For the text-containing cell, return its midpoint in [X, Y] coordinate format. 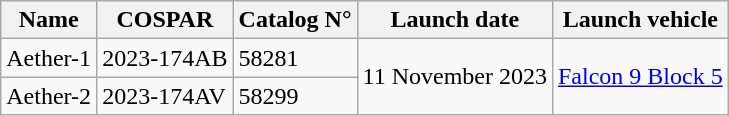
2023-174AV [165, 96]
Name [49, 20]
58299 [295, 96]
Aether-2 [49, 96]
58281 [295, 58]
Falcon 9 Block 5 [640, 77]
Launch vehicle [640, 20]
Catalog N° [295, 20]
11 November 2023 [454, 77]
Aether-1 [49, 58]
Launch date [454, 20]
COSPAR [165, 20]
2023-174AB [165, 58]
